Return the (X, Y) coordinate for the center point of the cell that contains the specified text.  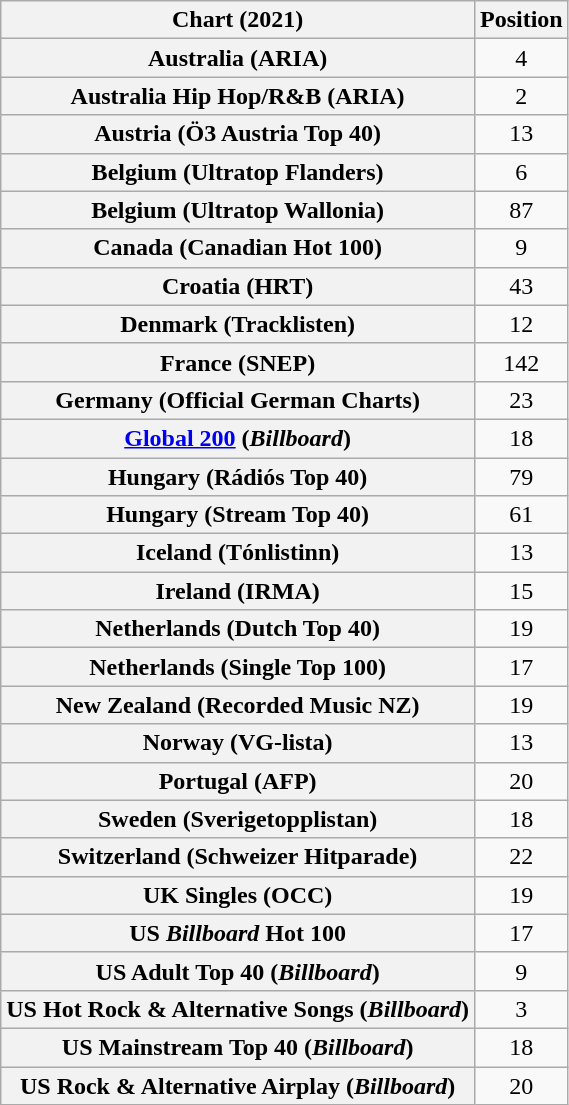
87 (521, 210)
Hungary (Rádiós Top 40) (238, 477)
Netherlands (Dutch Top 40) (238, 629)
6 (521, 172)
France (SNEP) (238, 362)
142 (521, 362)
Netherlands (Single Top 100) (238, 667)
US Rock & Alternative Airplay (Billboard) (238, 1085)
43 (521, 286)
15 (521, 591)
New Zealand (Recorded Music NZ) (238, 705)
Sweden (Sverigetopplistan) (238, 819)
US Adult Top 40 (Billboard) (238, 971)
Position (521, 20)
Switzerland (Schweizer Hitparade) (238, 857)
23 (521, 400)
Canada (Canadian Hot 100) (238, 248)
12 (521, 324)
Austria (Ö3 Austria Top 40) (238, 134)
UK Singles (OCC) (238, 895)
Croatia (HRT) (238, 286)
Norway (VG-lista) (238, 743)
Global 200 (Billboard) (238, 438)
Australia (ARIA) (238, 58)
US Hot Rock & Alternative Songs (Billboard) (238, 1009)
Germany (Official German Charts) (238, 400)
US Mainstream Top 40 (Billboard) (238, 1047)
79 (521, 477)
3 (521, 1009)
Ireland (IRMA) (238, 591)
Belgium (Ultratop Flanders) (238, 172)
22 (521, 857)
Hungary (Stream Top 40) (238, 515)
61 (521, 515)
4 (521, 58)
Iceland (Tónlistinn) (238, 553)
Denmark (Tracklisten) (238, 324)
Chart (2021) (238, 20)
2 (521, 96)
Australia Hip Hop/R&B (ARIA) (238, 96)
Portugal (AFP) (238, 781)
US Billboard Hot 100 (238, 933)
Belgium (Ultratop Wallonia) (238, 210)
